Return the (X, Y) coordinate for the center point of the cell that contains the specified text.  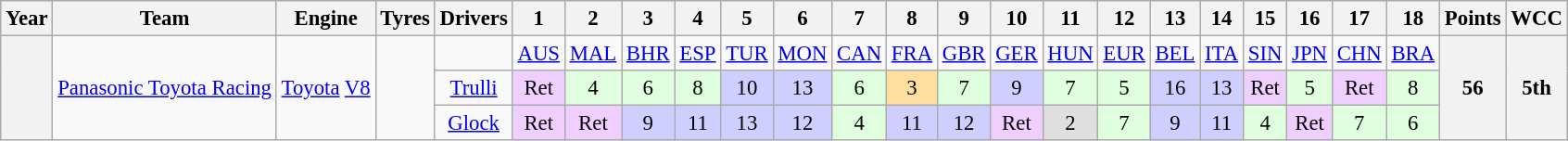
FRA (912, 54)
14 (1221, 19)
EUR (1124, 54)
Engine (326, 19)
Points (1473, 19)
Toyota V8 (326, 89)
Year (27, 19)
GBR (964, 54)
GER (1017, 54)
CHN (1359, 54)
SIN (1264, 54)
17 (1359, 19)
ITA (1221, 54)
5th (1536, 89)
15 (1264, 19)
AUS (538, 54)
Trulli (474, 88)
18 (1412, 19)
56 (1473, 89)
BHR (649, 54)
Team (165, 19)
TUR (747, 54)
CAN (860, 54)
BRA (1412, 54)
JPN (1310, 54)
Panasonic Toyota Racing (165, 89)
Glock (474, 123)
Tyres (405, 19)
MAL (593, 54)
WCC (1536, 19)
Drivers (474, 19)
1 (538, 19)
MON (803, 54)
ESP (698, 54)
BEL (1175, 54)
HUN (1070, 54)
